From the cell containing the given text, extract its center point as (x, y) coordinate. 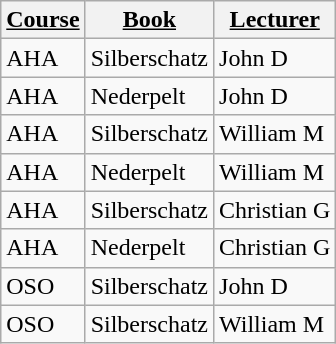
Course (43, 20)
Book (149, 20)
Lecturer (275, 20)
